Find where the given text appears and provide that cell's center as [x, y] coordinate. 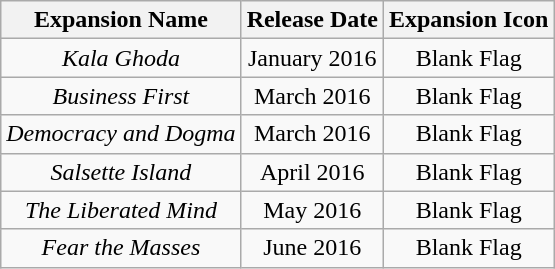
Fear the Masses [121, 248]
June 2016 [312, 248]
The Liberated Mind [121, 210]
April 2016 [312, 172]
January 2016 [312, 58]
Expansion Icon [468, 20]
Kala Ghoda [121, 58]
May 2016 [312, 210]
Expansion Name [121, 20]
Democracy and Dogma [121, 134]
Release Date [312, 20]
Salsette Island [121, 172]
Business First [121, 96]
